Return the [X, Y] coordinate for the center point of the cell that contains the specified text.  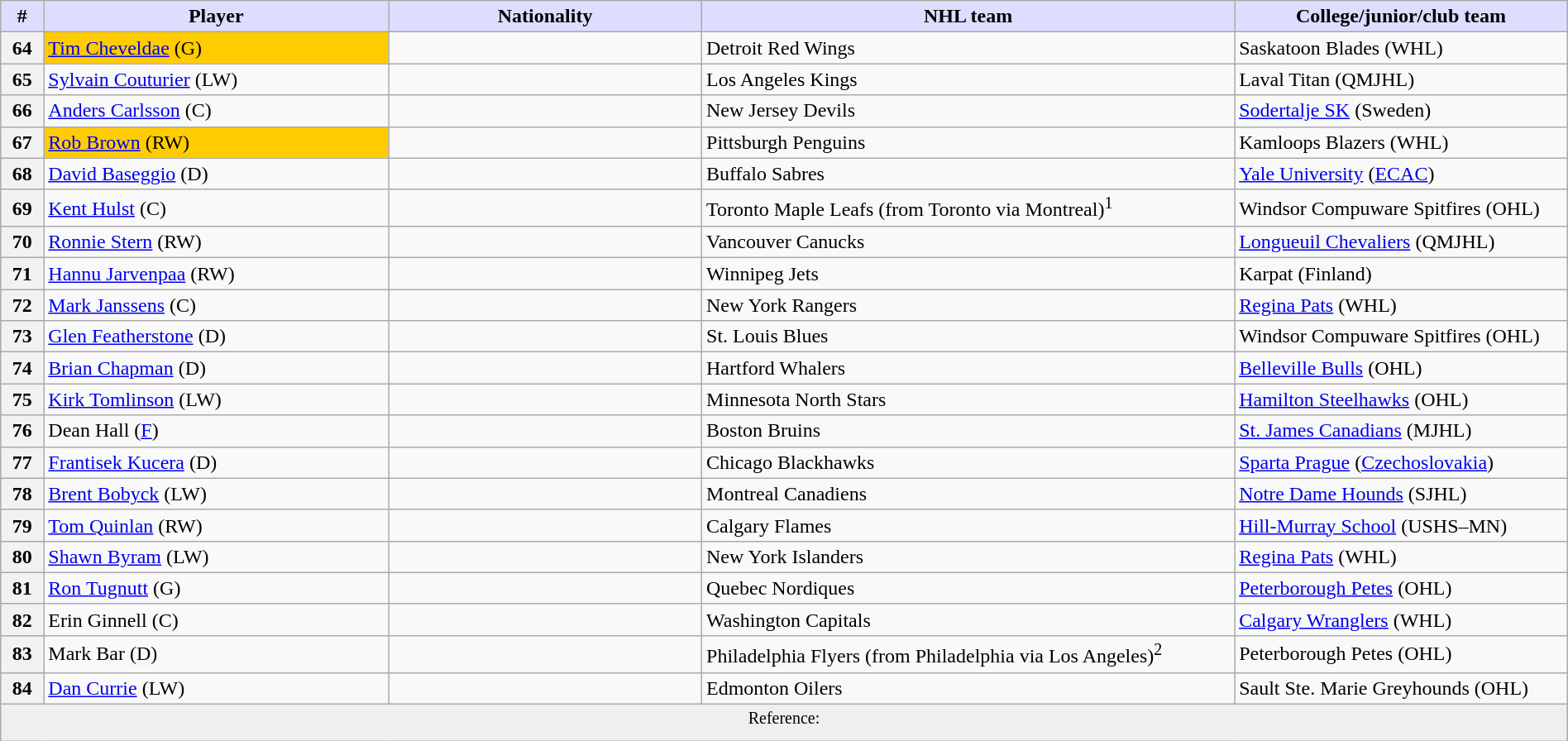
Hartford Whalers [968, 368]
St. James Canadians (MJHL) [1401, 431]
Dean Hall (F) [217, 431]
Buffalo Sabres [968, 174]
83 [22, 653]
Hamilton Steelhawks (OHL) [1401, 399]
Glen Featherstone (D) [217, 337]
Ronnie Stern (RW) [217, 242]
Ron Tugnutt (G) [217, 588]
76 [22, 431]
Calgary Wranglers (WHL) [1401, 619]
Longueuil Chevaliers (QMJHL) [1401, 242]
New York Islanders [968, 557]
Toronto Maple Leafs (from Toronto via Montreal)1 [968, 208]
Sparta Prague (Czechoslovakia) [1401, 462]
75 [22, 399]
Player [217, 17]
72 [22, 305]
Pittsburgh Penguins [968, 142]
St. Louis Blues [968, 337]
New York Rangers [968, 305]
New Jersey Devils [968, 111]
Reference: [784, 723]
Tom Quinlan (RW) [217, 525]
81 [22, 588]
78 [22, 494]
Rob Brown (RW) [217, 142]
Edmonton Oilers [968, 688]
Erin Ginnell (C) [217, 619]
Karpat (Finland) [1401, 274]
Sodertalje SK (Sweden) [1401, 111]
Mark Bar (D) [217, 653]
Quebec Nordiques [968, 588]
Washington Capitals [968, 619]
Saskatoon Blades (WHL) [1401, 48]
Hill-Murray School (USHS–MN) [1401, 525]
Detroit Red Wings [968, 48]
Winnipeg Jets [968, 274]
84 [22, 688]
College/junior/club team [1401, 17]
Mark Janssens (C) [217, 305]
64 [22, 48]
71 [22, 274]
65 [22, 79]
70 [22, 242]
Yale University (ECAC) [1401, 174]
Philadelphia Flyers (from Philadelphia via Los Angeles)2 [968, 653]
Montreal Canadiens [968, 494]
67 [22, 142]
Chicago Blackhawks [968, 462]
Brent Bobyck (LW) [217, 494]
68 [22, 174]
Kirk Tomlinson (LW) [217, 399]
Shawn Byram (LW) [217, 557]
82 [22, 619]
Dan Currie (LW) [217, 688]
Nationality [546, 17]
David Baseggio (D) [217, 174]
77 [22, 462]
79 [22, 525]
Tim Cheveldae (G) [217, 48]
Laval Titan (QMJHL) [1401, 79]
Sault Ste. Marie Greyhounds (OHL) [1401, 688]
66 [22, 111]
Minnesota North Stars [968, 399]
Calgary Flames [968, 525]
Frantisek Kucera (D) [217, 462]
Brian Chapman (D) [217, 368]
69 [22, 208]
Belleville Bulls (OHL) [1401, 368]
Boston Bruins [968, 431]
73 [22, 337]
Anders Carlsson (C) [217, 111]
NHL team [968, 17]
Sylvain Couturier (LW) [217, 79]
# [22, 17]
Los Angeles Kings [968, 79]
Vancouver Canucks [968, 242]
74 [22, 368]
Kamloops Blazers (WHL) [1401, 142]
Notre Dame Hounds (SJHL) [1401, 494]
Kent Hulst (C) [217, 208]
Hannu Jarvenpaa (RW) [217, 274]
80 [22, 557]
